Pinpoint the cell where the given text exists, returning its [X, Y] midpoint coordinate. 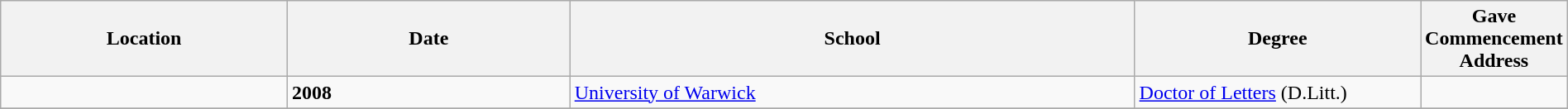
Doctor of Letters (D.Litt.) [1277, 92]
Date [428, 39]
Degree [1277, 39]
Gave Commencement Address [1494, 39]
School [852, 39]
University of Warwick [852, 92]
2008 [428, 92]
Location [144, 39]
